Identify which cell holds the provided text, then report its (X, Y) central coordinate. 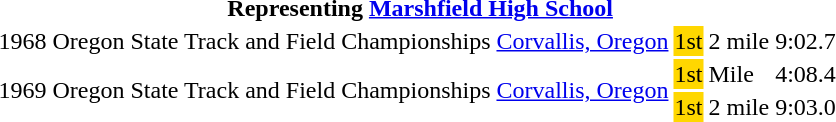
Mile (739, 74)
